Output the (x, y) coordinate of the center of the cell containing the given text.  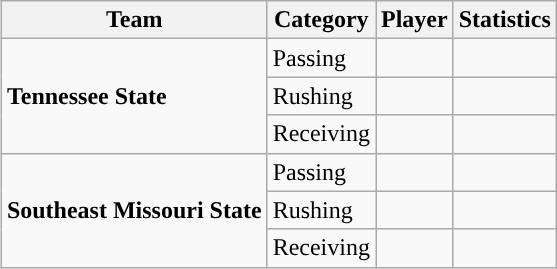
Southeast Missouri State (134, 210)
Tennessee State (134, 96)
Category (321, 20)
Team (134, 20)
Player (415, 20)
Statistics (504, 20)
